From the cell containing the given text, extract its center point as (X, Y) coordinate. 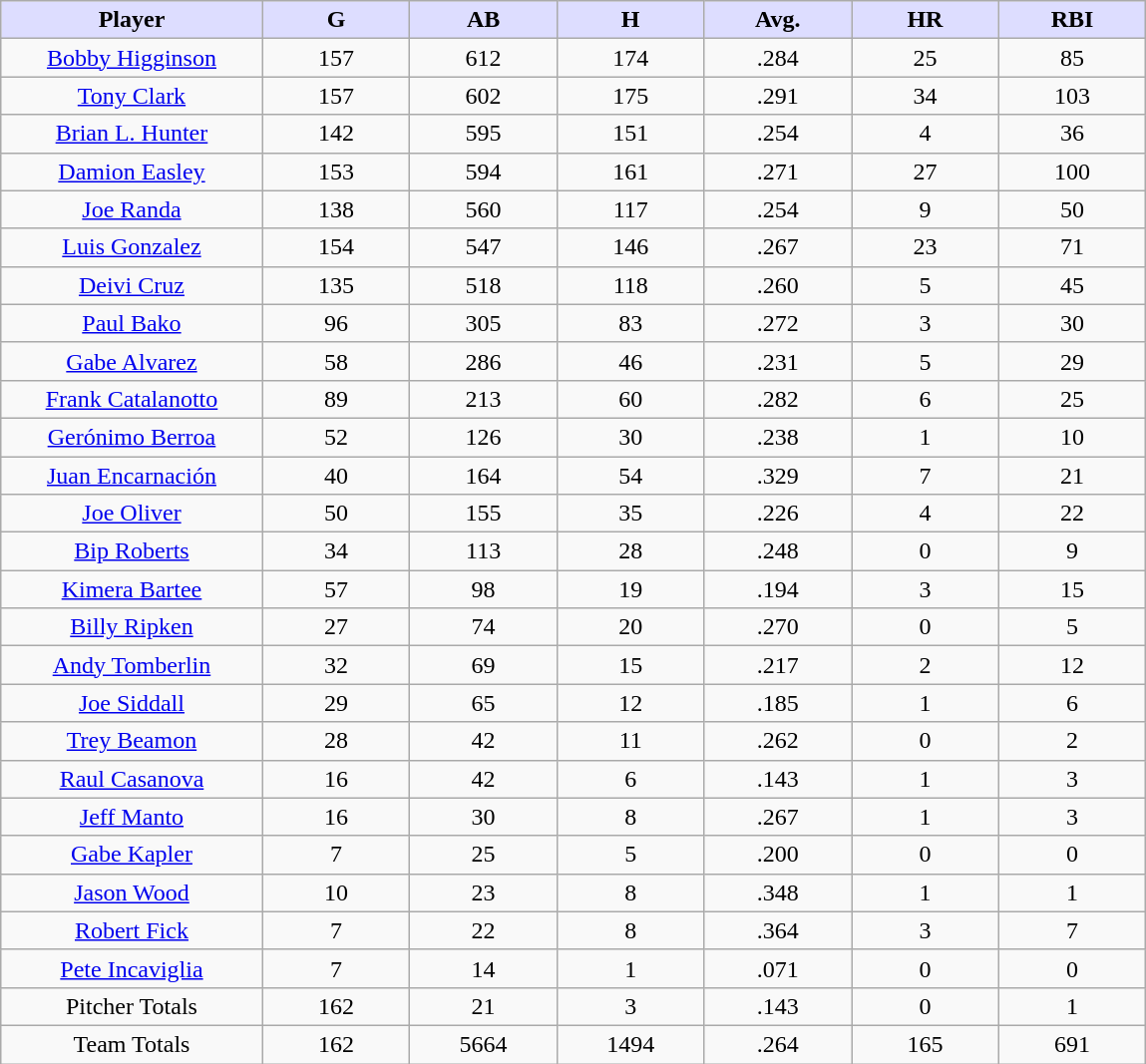
.260 (778, 285)
Gabe Alvarez (132, 361)
5664 (484, 1044)
19 (630, 589)
103 (1072, 96)
46 (630, 361)
85 (1072, 58)
Luis Gonzalez (132, 247)
Pete Incaviglia (132, 968)
691 (1072, 1044)
118 (630, 285)
74 (484, 627)
117 (630, 209)
83 (630, 323)
Raul Casanova (132, 779)
.271 (778, 172)
154 (336, 247)
138 (336, 209)
35 (630, 514)
.071 (778, 968)
71 (1072, 247)
Pitcher Totals (132, 1006)
98 (484, 589)
96 (336, 323)
RBI (1072, 20)
89 (336, 399)
100 (1072, 172)
Deivi Cruz (132, 285)
165 (926, 1044)
.364 (778, 930)
.329 (778, 476)
.291 (778, 96)
174 (630, 58)
65 (484, 703)
146 (630, 247)
612 (484, 58)
.200 (778, 855)
594 (484, 172)
Paul Bako (132, 323)
58 (336, 361)
.238 (778, 437)
161 (630, 172)
Bip Roberts (132, 551)
.272 (778, 323)
20 (630, 627)
286 (484, 361)
Kimera Bartee (132, 589)
Billy Ripken (132, 627)
.194 (778, 589)
153 (336, 172)
40 (336, 476)
52 (336, 437)
Gabe Kapler (132, 855)
.231 (778, 361)
.185 (778, 703)
Frank Catalanotto (132, 399)
Trey Beamon (132, 741)
69 (484, 665)
126 (484, 437)
36 (1072, 134)
164 (484, 476)
1494 (630, 1044)
Juan Encarnación (132, 476)
.270 (778, 627)
.264 (778, 1044)
H (630, 20)
Joe Randa (132, 209)
Robert Fick (132, 930)
.282 (778, 399)
HR (926, 20)
135 (336, 285)
113 (484, 551)
57 (336, 589)
.217 (778, 665)
Joe Siddall (132, 703)
142 (336, 134)
11 (630, 741)
.226 (778, 514)
.262 (778, 741)
Brian L. Hunter (132, 134)
Joe Oliver (132, 514)
60 (630, 399)
Jason Wood (132, 892)
Tony Clark (132, 96)
560 (484, 209)
AB (484, 20)
.248 (778, 551)
45 (1072, 285)
.284 (778, 58)
151 (630, 134)
547 (484, 247)
518 (484, 285)
.348 (778, 892)
Avg. (778, 20)
Player (132, 20)
602 (484, 96)
54 (630, 476)
175 (630, 96)
305 (484, 323)
G (336, 20)
Team Totals (132, 1044)
213 (484, 399)
Andy Tomberlin (132, 665)
Jeff Manto (132, 817)
32 (336, 665)
Gerónimo Berroa (132, 437)
14 (484, 968)
Damion Easley (132, 172)
Bobby Higginson (132, 58)
595 (484, 134)
155 (484, 514)
